Locate the cell with the specified text and output its (X, Y) center coordinate. 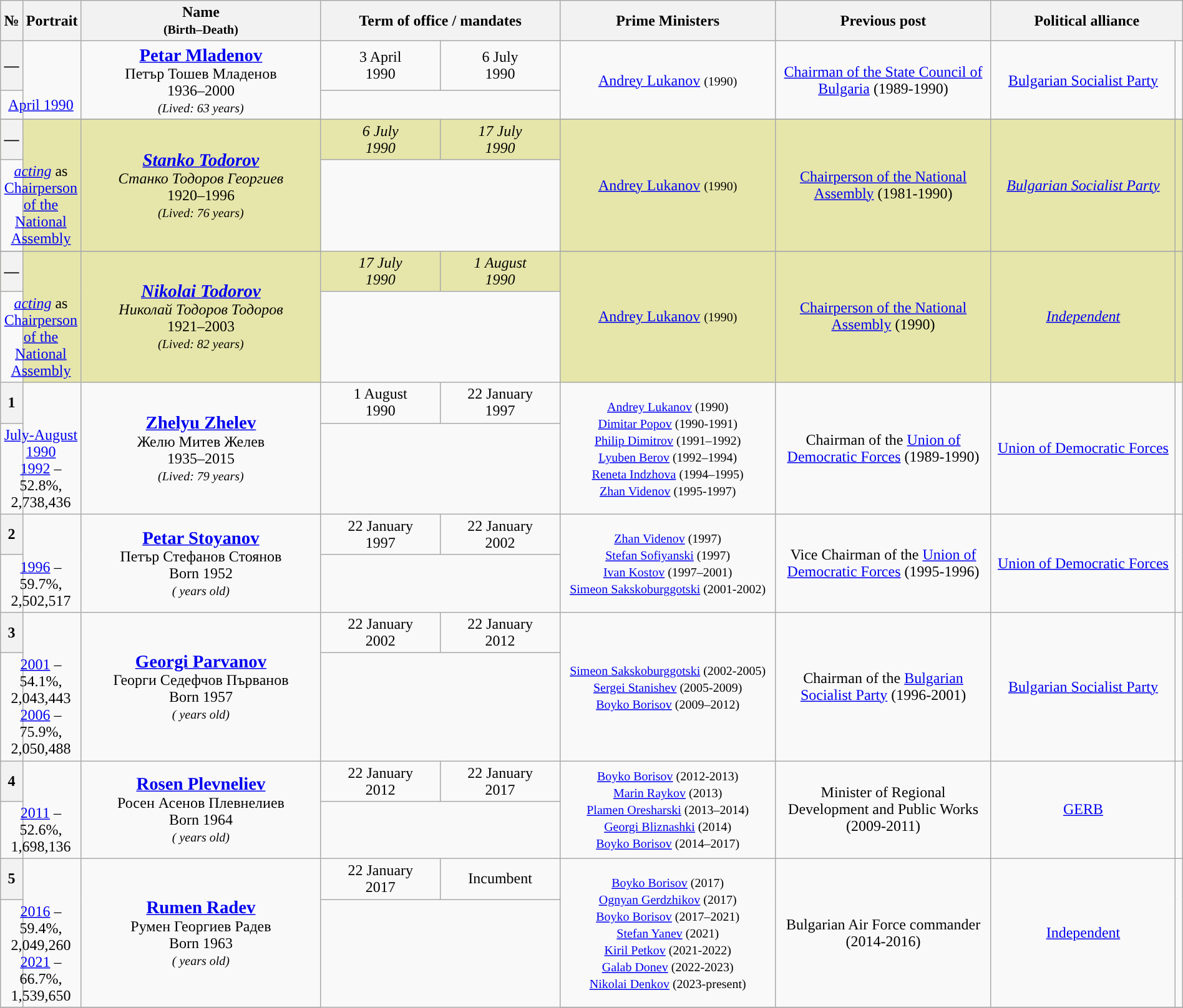
2016 – 59.4%, 2,049,2602021 – 66.7%, 1,539,650 (41, 953)
Vice Chairman of the Union of Democratic Forces (1995-1996) (884, 563)
4 (11, 781)
Petar MladenovПетър Тошев Младенов1936–2000(Lived: 63 years) (201, 80)
2011 – 52.6%, 1,698,136 (41, 830)
Stanko TodorovСтанко Тодоров Георгиев1920–1996(Lived: 76 years) (201, 185)
Prime Ministers (668, 21)
Chairman of the State Council of Bulgaria (1989-1990) (884, 80)
Zhan Videnov (1997)Stefan Sofiyanski (1997)Ivan Kostov (1997–2001)Simeon Sakskoburggotski (2001-2002) (668, 563)
Chairperson of the National Assembly (1981-1990) (884, 185)
Andrey Lukanov (1990)Dimitar Popov (1990-1991)Philip Dimitrov (1991–1992)Lyuben Berov (1992–1994)Reneta Indzhova (1994–1995)Zhan Videnov (1995-1997) (668, 448)
Chairman of the Bulgarian Socialist Party (1996-2001) (884, 686)
Zhelyu ZhelevЖелю Митев Желев1935–2015(Lived: 79 years) (201, 448)
Petar StoyanovПетър Стефанов СтояновBorn 1952( years old) (201, 563)
Simeon Sakskoburggotski (2002-2005)Sergei Stanishev (2005-2009)Boyko Borisov (2009–2012) (668, 686)
Previous post (884, 21)
3 April1990 (381, 66)
Nikolai TodorovНиколай Тодоров Тодоров1921–2003(Lived: 82 years) (201, 317)
Georgi ParvanovГеорги Седефчов ПървановBorn 1957( years old) (201, 686)
Minister of Regional Development and Public Works (2009-2011) (884, 810)
№ (11, 21)
3 (11, 632)
April 1990 (41, 105)
Bulgarian Air Force commander (2014-2016) (884, 933)
Chairman of the Union of Democratic Forces (1989-1990) (884, 448)
Boyko Borisov (2012-2013)Marin Raykov (2013)Plamen Oresharski (2013–2014)Georgi Bliznashki (2014)Boyko Borisov (2014–2017) (668, 810)
1 (11, 403)
2 (11, 534)
Portrait (52, 21)
Term of office / mandates (441, 21)
July-August 19901992 – 52.8%, 2,738,436 (41, 468)
Political alliance (1087, 21)
Rosen PlevnelievРосен Асенов ПлевнелиевBorn 1964( years old) (201, 810)
Incumbent (500, 880)
Chairperson of the National Assembly (1990) (884, 317)
GERB (1083, 810)
Rumen RadevРумен Георгиев РадевBorn 1963( years old) (201, 933)
5 (11, 880)
2001 – 54.1%, 2,043,4432006 – 75.9%, 2,050,488 (41, 706)
1996 – 59.7%, 2,502,517 (41, 583)
Name(Birth–Death) (201, 21)
